Extract the [x, y] coordinate from the center of the cell holding the provided text.  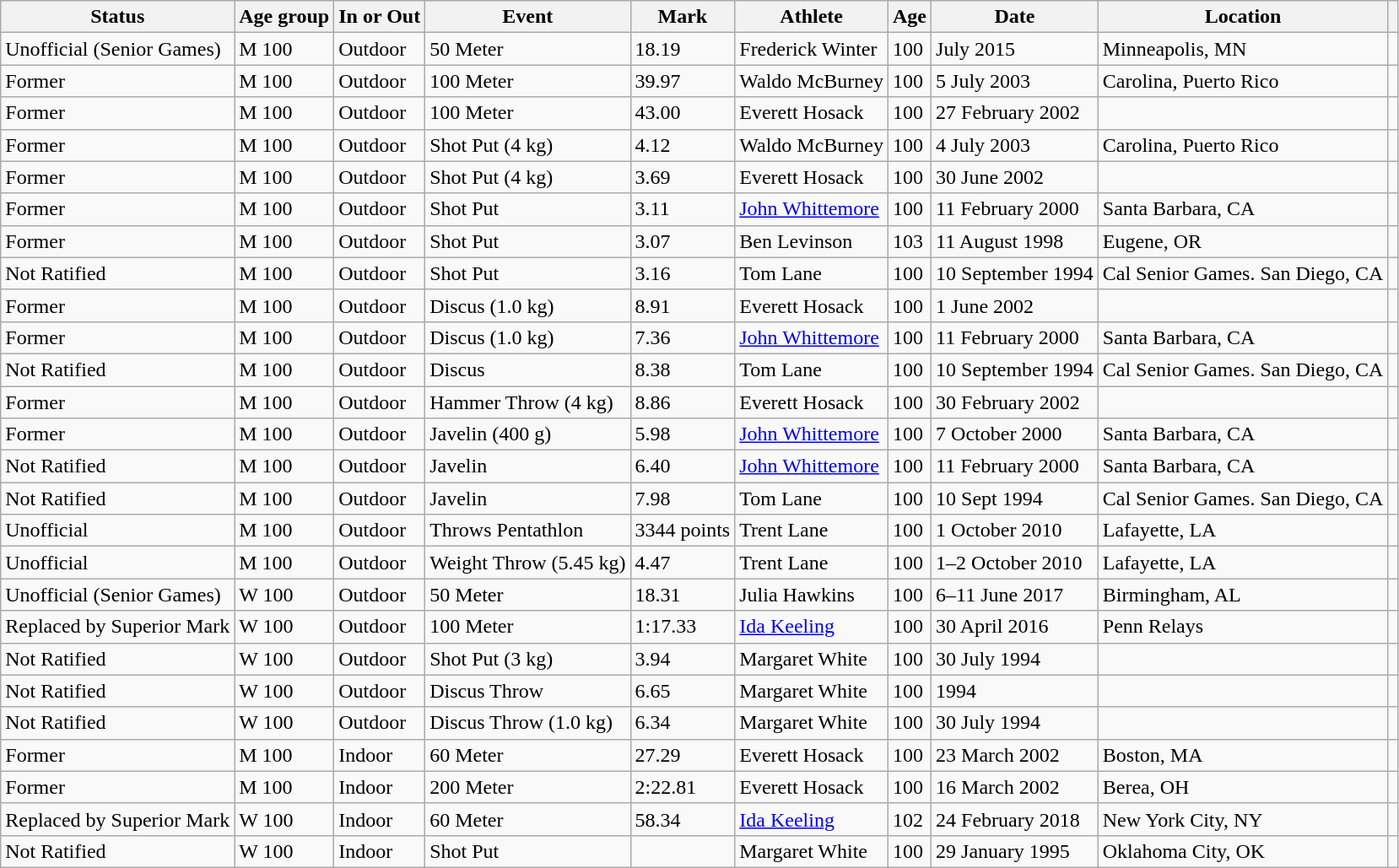
5 July 2003 [1015, 81]
3.69 [683, 177]
8.38 [683, 369]
18.19 [683, 49]
10 Sept 1994 [1015, 499]
39.97 [683, 81]
6–11 June 2017 [1015, 595]
Age [910, 17]
1994 [1015, 691]
Event [528, 17]
New York City, NY [1243, 819]
Age group [284, 17]
3.16 [683, 273]
Hammer Throw (4 kg) [528, 402]
Discus Throw (1.0 kg) [528, 723]
5.98 [683, 434]
July 2015 [1015, 49]
In or Out [380, 17]
Javelin (400 g) [528, 434]
Boston, MA [1243, 755]
Location [1243, 17]
4 July 2003 [1015, 145]
58.34 [683, 819]
1 October 2010 [1015, 531]
4.12 [683, 145]
Ben Levinson [812, 241]
Shot Put (3 kg) [528, 659]
16 March 2002 [1015, 787]
1–2 October 2010 [1015, 563]
Oklahoma City, OK [1243, 851]
2:22.81 [683, 787]
3.94 [683, 659]
18.31 [683, 595]
3.07 [683, 241]
6.40 [683, 466]
Frederick Winter [812, 49]
27.29 [683, 755]
Athlete [812, 17]
200 Meter [528, 787]
Eugene, OR [1243, 241]
8.91 [683, 305]
1:17.33 [683, 627]
Berea, OH [1243, 787]
7.98 [683, 499]
Discus [528, 369]
3344 points [683, 531]
6.65 [683, 691]
11 August 1998 [1015, 241]
Birmingham, AL [1243, 595]
Discus Throw [528, 691]
Weight Throw (5.45 kg) [528, 563]
7.36 [683, 337]
29 January 1995 [1015, 851]
23 March 2002 [1015, 755]
Status [118, 17]
27 February 2002 [1015, 113]
30 April 2016 [1015, 627]
103 [910, 241]
8.86 [683, 402]
6.34 [683, 723]
Minneapolis, MN [1243, 49]
4.47 [683, 563]
3.11 [683, 209]
30 February 2002 [1015, 402]
Throws Pentathlon [528, 531]
Date [1015, 17]
Julia Hawkins [812, 595]
30 June 2002 [1015, 177]
Mark [683, 17]
102 [910, 819]
7 October 2000 [1015, 434]
Penn Relays [1243, 627]
24 February 2018 [1015, 819]
1 June 2002 [1015, 305]
43.00 [683, 113]
